For the text-containing cell, return its midpoint in (x, y) coordinate format. 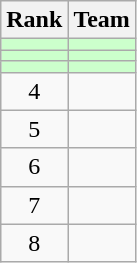
6 (34, 167)
Rank (34, 20)
Team (102, 20)
4 (34, 91)
8 (34, 243)
7 (34, 205)
5 (34, 129)
